Locate the cell with the specified text and output its (x, y) center coordinate. 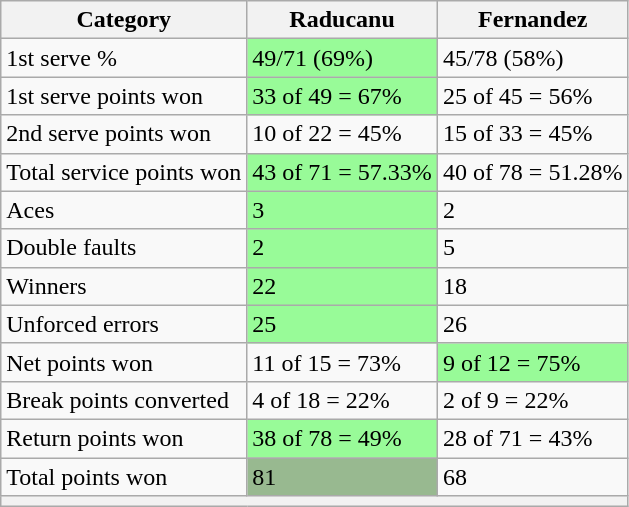
Double faults (124, 248)
Return points won (124, 438)
49/71 (69%) (342, 58)
Raducanu (342, 20)
22 (342, 286)
Aces (124, 210)
2nd serve points won (124, 134)
Total points won (124, 477)
4 of 18 = 22% (342, 400)
9 of 12 = 75% (532, 362)
33 of 49 = 67% (342, 96)
1st serve % (124, 58)
Winners (124, 286)
11 of 15 = 73% (342, 362)
25 of 45 = 56% (532, 96)
15 of 33 = 45% (532, 134)
43 of 71 = 57.33% (342, 172)
38 of 78 = 49% (342, 438)
3 (342, 210)
Fernandez (532, 20)
28 of 71 = 43% (532, 438)
2 of 9 = 22% (532, 400)
26 (532, 324)
Unforced errors (124, 324)
45/78 (58%) (532, 58)
68 (532, 477)
25 (342, 324)
40 of 78 = 51.28% (532, 172)
5 (532, 248)
81 (342, 477)
Category (124, 20)
Total service points won (124, 172)
1st serve points won (124, 96)
10 of 22 = 45% (342, 134)
18 (532, 286)
Net points won (124, 362)
Break points converted (124, 400)
